Scan for the cell matching the given text and deliver its [X, Y] coordinate at center. 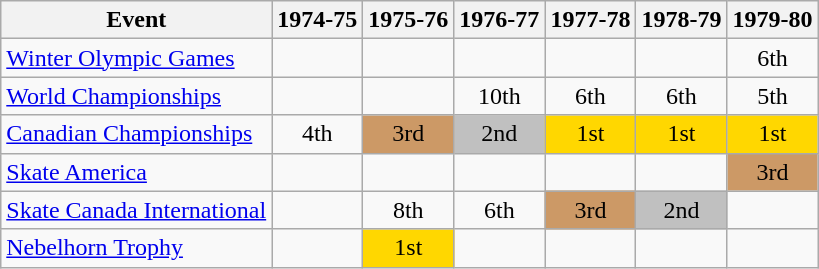
4th [318, 134]
1979-80 [772, 20]
1977-78 [590, 20]
Nebelhorn Trophy [136, 248]
5th [772, 96]
Winter Olympic Games [136, 58]
1978-79 [682, 20]
World Championships [136, 96]
1975-76 [408, 20]
10th [500, 96]
Skate Canada International [136, 210]
Skate America [136, 172]
8th [408, 210]
Event [136, 20]
Canadian Championships [136, 134]
1974-75 [318, 20]
1976-77 [500, 20]
